From the cell containing the given text, extract its center point as (x, y) coordinate. 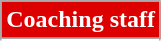
Coaching staff (81, 20)
